Output the [X, Y] coordinate of the center of the cell containing the given text.  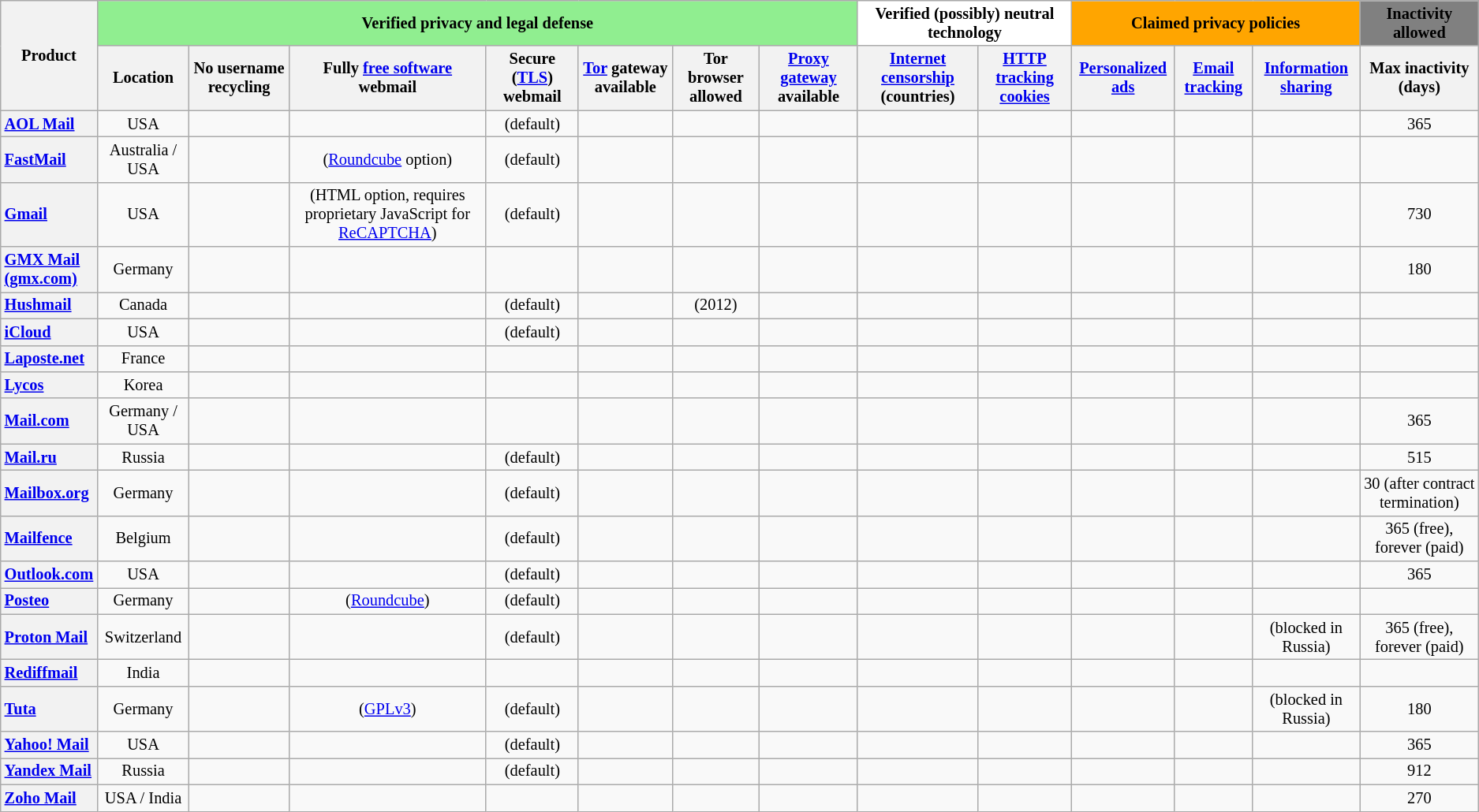
Mailbox.org [49, 493]
Korea [144, 385]
Zoho Mail [49, 798]
Claimed privacy policies [1216, 23]
912 [1420, 771]
Tor gateway available [625, 78]
Product [49, 55]
Tuta [49, 709]
Mail.ru [49, 457]
Yahoo! Mail [49, 745]
Email tracking [1213, 78]
Switzerland [144, 637]
Australia / USA [144, 159]
Internet censorship (countries) [917, 78]
Max inactivity (days) [1420, 78]
Canada [144, 305]
Verified privacy and legal defense [477, 23]
Verified (possibly) neutral technology [964, 23]
Mail.com [49, 421]
Yandex Mail [49, 771]
Secure (TLS) webmail [532, 78]
Location [144, 78]
No username recycling [239, 78]
Posteo [49, 601]
Tor browser allowed [715, 78]
30 (after contract termination) [1420, 493]
Outlook.com [49, 575]
Gmail [49, 214]
India [144, 672]
Hushmail [49, 305]
GMX Mail(gmx.com) [49, 270]
Mailfence [49, 538]
Information sharing [1306, 78]
Laposte.net [49, 359]
France [144, 359]
Germany / USA [144, 421]
Inactivity allowed [1420, 23]
(HTML option, requires proprietary JavaScript for ReCAPTCHA) [387, 214]
(2012) [715, 305]
Fully free software webmail [387, 78]
HTTP tracking cookies [1025, 78]
(Roundcube) [387, 601]
AOL Mail [49, 124]
270 [1420, 798]
515 [1420, 457]
USA / India [144, 798]
iCloud [49, 332]
Proxy gateway available [809, 78]
730 [1420, 214]
(Roundcube option) [387, 159]
Proton Mail [49, 637]
Personalized ads [1123, 78]
Rediffmail [49, 672]
FastMail [49, 159]
(GPLv3) [387, 709]
Lycos [49, 385]
Belgium [144, 538]
